Identify which cell holds the provided text, then report its [x, y] central coordinate. 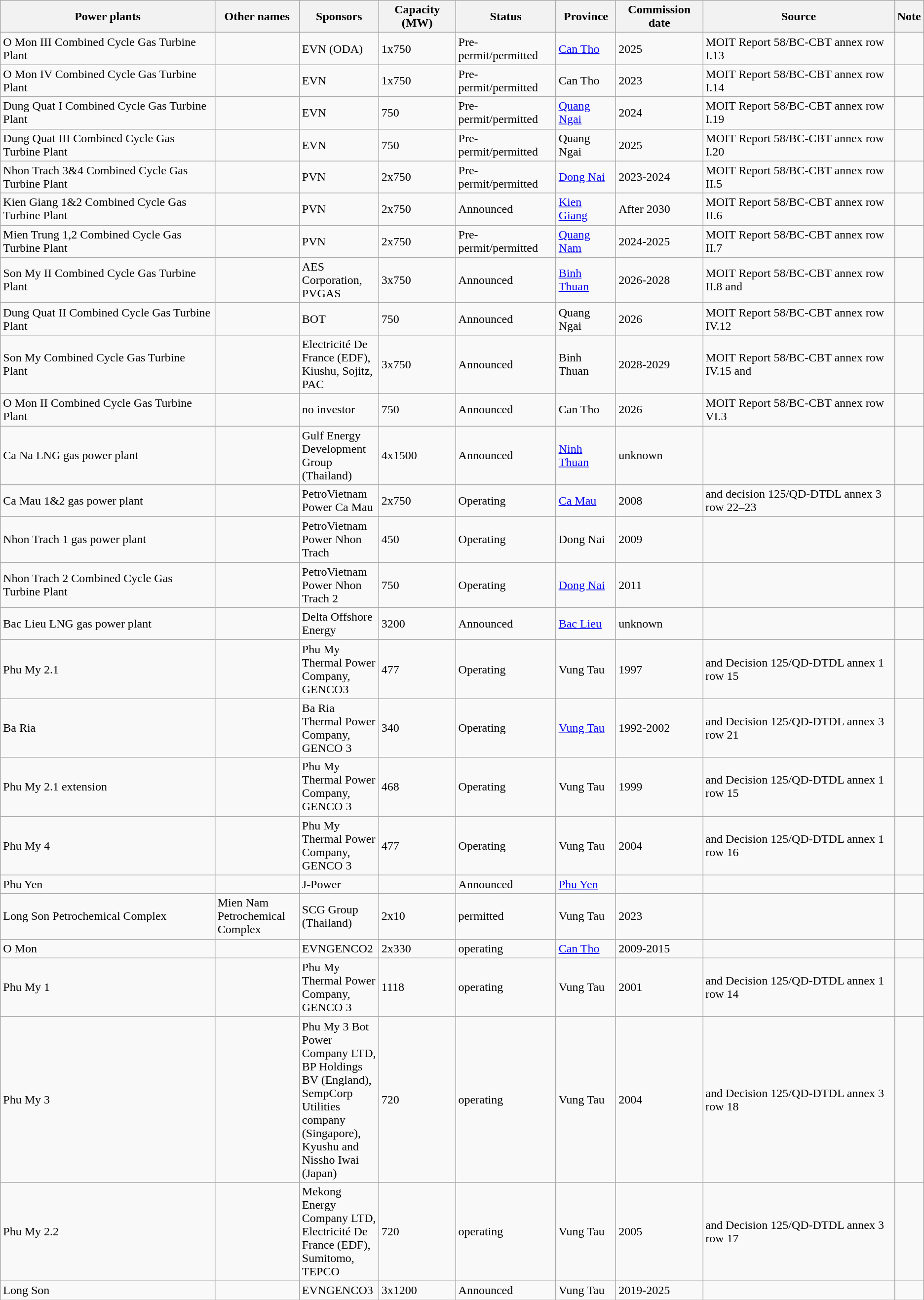
2028-2029 [659, 364]
Sponsors [339, 17]
Status [505, 17]
2019-2025 [659, 1290]
Quang Nam [586, 241]
PetroVietnam Power Ca Mau [339, 501]
2x10 [417, 916]
2024 [659, 113]
MOIT Report 58/BC-CBT annex row II.8 and [799, 280]
MOIT Report 58/BC-CBT annex row I.20 [799, 145]
Dung Quat II Combined Cycle Gas Turbine Plant [108, 319]
Ninh Thuan [586, 455]
Dung Quat III Combined Cycle Gas Turbine Plant [108, 145]
Nhon Trach 3&4 Combined Cycle Gas Turbine Plant [108, 177]
Mekong Energy Company LTD, Electricité De France (EDF), Sumitomo, TEPCO [339, 1231]
340 [417, 728]
MOIT Report 58/BC-CBT annex row I.19 [799, 113]
MOIT Report 58/BC-CBT annex row I.13 [799, 48]
Source [799, 17]
EVNGENCO3 [339, 1290]
468 [417, 787]
and decision 125/QD-DTDL annex 3 row 22–23 [799, 501]
Phu My 2.1 [108, 670]
Mien Trung 1,2 Combined Cycle Gas Turbine Plant [108, 241]
Electricité De France (EDF), Kiushu, Sojitz, PAC [339, 364]
Kien Giang [586, 209]
MOIT Report 58/BC-CBT annex row VI.3 [799, 410]
MOIT Report 58/BC-CBT annex row II.7 [799, 241]
Nhon Trach 2 Combined Cycle Gas Turbine Plant [108, 585]
2x330 [417, 948]
Nhon Trach 1 gas power plant [108, 540]
J-Power [339, 884]
Phu My 4 [108, 845]
Gulf Energy Development Group (Thailand) [339, 455]
2005 [659, 1231]
PetroVietnam Power Nhon Trach 2 [339, 585]
Phu My Thermal Power Company, GENCO3 [339, 670]
Kien Giang 1&2 Combined Cycle Gas Turbine Plant [108, 209]
Phu My 2.2 [108, 1231]
SCG Group (Thailand) [339, 916]
AES Corporation, PVGAS [339, 280]
1118 [417, 987]
Dung Quat I Combined Cycle Gas Turbine Plant [108, 113]
3200 [417, 624]
Bac Lieu LNG gas power plant [108, 624]
and Decision 125/QD-DTDL annex 1 row 16 [799, 845]
BOT [339, 319]
PetroVietnam Power Nhon Trach [339, 540]
2023-2024 [659, 177]
and Decision 125/QD-DTDL annex 3 row 17 [799, 1231]
Ca Na LNG gas power plant [108, 455]
2011 [659, 585]
EVNGENCO2 [339, 948]
O Mon IV Combined Cycle Gas Turbine Plant [108, 81]
Phu My 2.1 extension [108, 787]
2024-2025 [659, 241]
and Decision 125/QD-DTDL annex 1 row 14 [799, 987]
Ca Mau 1&2 gas power plant [108, 501]
4x1500 [417, 455]
Note [909, 17]
no investor [339, 410]
MOIT Report 58/BC-CBT annex row I.14 [799, 81]
450 [417, 540]
3x1200 [417, 1290]
EVN (ODA) [339, 48]
O Mon II Combined Cycle Gas Turbine Plant [108, 410]
and Decision 125/QD-DTDL annex 3 row 21 [799, 728]
Capacity (MW) [417, 17]
1992-2002 [659, 728]
1997 [659, 670]
Long Son [108, 1290]
Delta Offshore Energy [339, 624]
Phu My 3 [108, 1099]
MOIT Report 58/BC-CBT annex row IV.12 [799, 319]
Long Son Petrochemical Complex [108, 916]
Phu My 3 Bot Power Company LTD, BP Holdings BV (England), SempCorp Utilities company (Singapore), Kyushu and Nissho Iwai (Japan) [339, 1099]
1999 [659, 787]
2009 [659, 540]
Phu My 1 [108, 987]
2008 [659, 501]
Mien Nam Petrochemical Complex [257, 916]
permitted [505, 916]
Ca Mau [586, 501]
Son My Combined Cycle Gas Turbine Plant [108, 364]
Commission date [659, 17]
Ba Ria [108, 728]
and Decision 125/QD-DTDL annex 3 row 18 [799, 1099]
Other names [257, 17]
MOIT Report 58/BC-CBT annex row II.6 [799, 209]
Bac Lieu [586, 624]
O Mon III Combined Cycle Gas Turbine Plant [108, 48]
Ba Ria Thermal Power Company, GENCO 3 [339, 728]
MOIT Report 58/BC-CBT annex row II.5 [799, 177]
O Mon [108, 948]
2001 [659, 987]
2009-2015 [659, 948]
Province [586, 17]
After 2030 [659, 209]
Power plants [108, 17]
MOIT Report 58/BC-CBT annex row IV.15 and [799, 364]
Son My II Combined Cycle Gas Turbine Plant [108, 280]
2026-2028 [659, 280]
